Scan for the cell matching the given text and deliver its (x, y) coordinate at center. 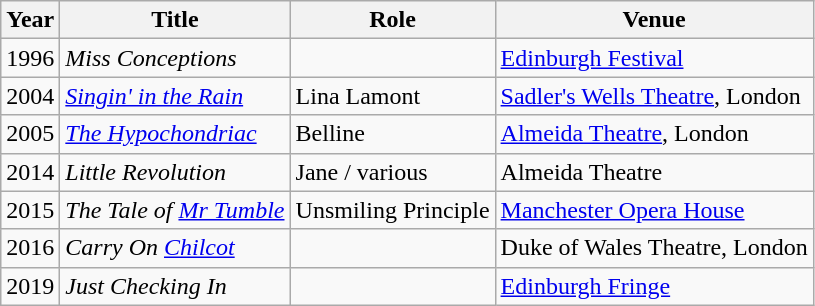
Sadler's Wells Theatre, London (654, 96)
Title (175, 20)
The Tale of Mr Tumble (175, 210)
Almeida Theatre, London (654, 134)
2014 (30, 172)
Venue (654, 20)
2016 (30, 248)
Just Checking In (175, 286)
2015 (30, 210)
2005 (30, 134)
2004 (30, 96)
Manchester Opera House (654, 210)
Almeida Theatre (654, 172)
Edinburgh Festival (654, 58)
Belline (392, 134)
Miss Conceptions (175, 58)
1996 (30, 58)
2019 (30, 286)
Year (30, 20)
Lina Lamont (392, 96)
Singin' in the Rain (175, 96)
Duke of Wales Theatre, London (654, 248)
Jane / various (392, 172)
Unsmiling Principle (392, 210)
Role (392, 20)
Edinburgh Fringe (654, 286)
The Hypochondriac (175, 134)
Carry On Chilcot (175, 248)
Little Revolution (175, 172)
